For the text-containing cell, return its midpoint in [X, Y] coordinate format. 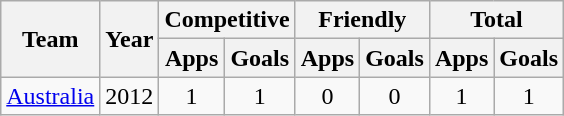
Friendly [362, 20]
2012 [130, 96]
Competitive [227, 20]
Total [496, 20]
Year [130, 39]
Australia [50, 96]
Team [50, 39]
